Extract the (x, y) coordinate from the center of the cell holding the provided text.  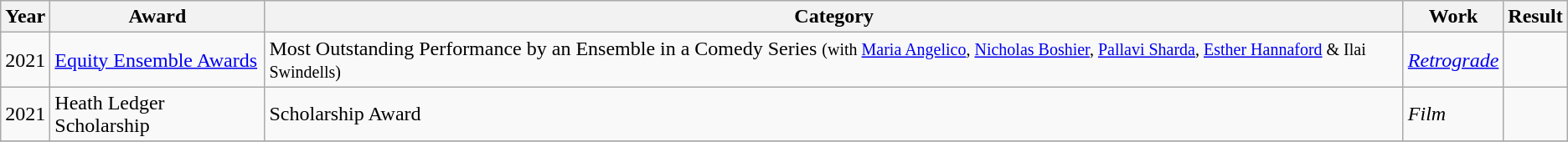
Retrograde (1452, 60)
Result (1535, 17)
Work (1452, 17)
Category (834, 17)
Scholarship Award (834, 114)
Award (157, 17)
Equity Ensemble Awards (157, 60)
Year (25, 17)
Film (1452, 114)
Heath Ledger Scholarship (157, 114)
